Provide the [x, y] coordinate of the cell's center where the given text is located.  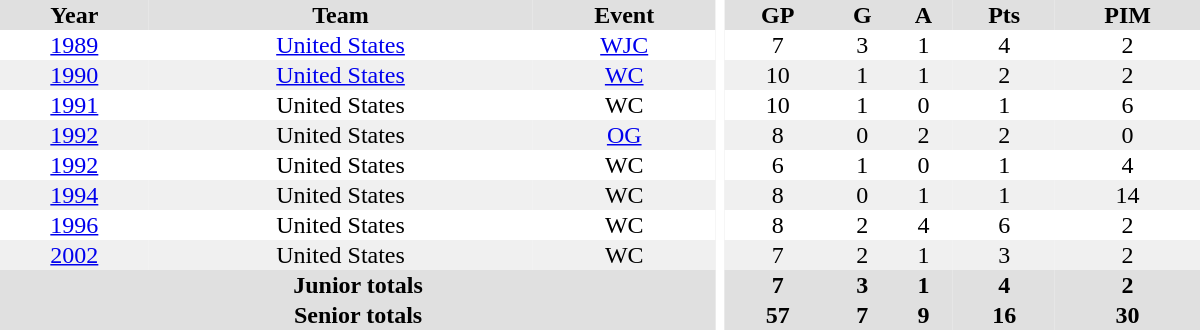
G [862, 15]
Senior totals [358, 315]
Junior totals [358, 285]
1996 [74, 225]
2002 [74, 255]
GP [778, 15]
57 [778, 315]
1991 [74, 105]
PIM [1128, 15]
Event [624, 15]
A [924, 15]
Team [341, 15]
1989 [74, 45]
1990 [74, 75]
WJC [624, 45]
Year [74, 15]
OG [624, 135]
1994 [74, 195]
16 [1004, 315]
30 [1128, 315]
9 [924, 315]
Pts [1004, 15]
14 [1128, 195]
